Return (x, y) of the center of cell containing provided text 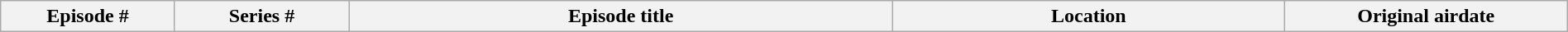
Episode # (88, 16)
Original airdate (1426, 16)
Location (1089, 16)
Series # (261, 16)
Episode title (621, 16)
